Detect which cell encompasses the target text, then output its (X, Y) center coordinate. 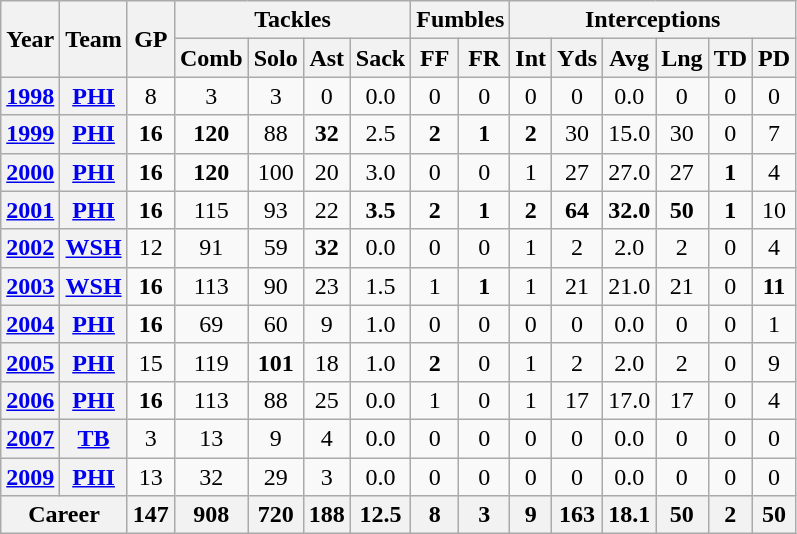
25 (326, 400)
27.0 (630, 172)
188 (326, 515)
90 (276, 286)
Comb (211, 58)
115 (211, 210)
2000 (30, 172)
3.0 (380, 172)
163 (578, 515)
2001 (30, 210)
2002 (30, 248)
15 (150, 362)
10 (774, 210)
Fumbles (460, 20)
23 (326, 286)
91 (211, 248)
TB (94, 438)
147 (150, 515)
29 (276, 477)
Tackles (292, 20)
PD (774, 58)
Solo (276, 58)
Team (94, 39)
Yds (578, 58)
1998 (30, 96)
69 (211, 324)
Ast (326, 58)
2003 (30, 286)
22 (326, 210)
100 (276, 172)
93 (276, 210)
11 (774, 286)
FF (435, 58)
18.1 (630, 515)
20 (326, 172)
3.5 (380, 210)
Interceptions (653, 20)
Sack (380, 58)
Year (30, 39)
2007 (30, 438)
101 (276, 362)
60 (276, 324)
2009 (30, 477)
Avg (630, 58)
18 (326, 362)
59 (276, 248)
TD (730, 58)
720 (276, 515)
Int (531, 58)
2004 (30, 324)
12 (150, 248)
119 (211, 362)
7 (774, 134)
64 (578, 210)
908 (211, 515)
Career (64, 515)
21.0 (630, 286)
32.0 (630, 210)
12.5 (380, 515)
Lng (682, 58)
17.0 (630, 400)
2006 (30, 400)
1999 (30, 134)
15.0 (630, 134)
2.5 (380, 134)
GP (150, 39)
1.5 (380, 286)
2005 (30, 362)
FR (484, 58)
